Scan for the cell matching the given text and deliver its (x, y) coordinate at center. 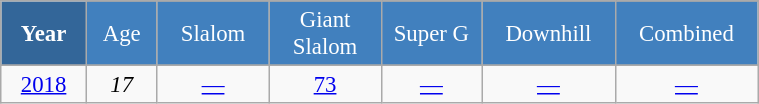
Year (44, 34)
Downhill (549, 34)
73 (325, 85)
Slalom (213, 34)
17 (122, 85)
Combined (686, 34)
GiantSlalom (325, 34)
Age (122, 34)
Super G (432, 34)
2018 (44, 85)
